Search for the cell housing the specified text and yield its (x, y) center coordinate. 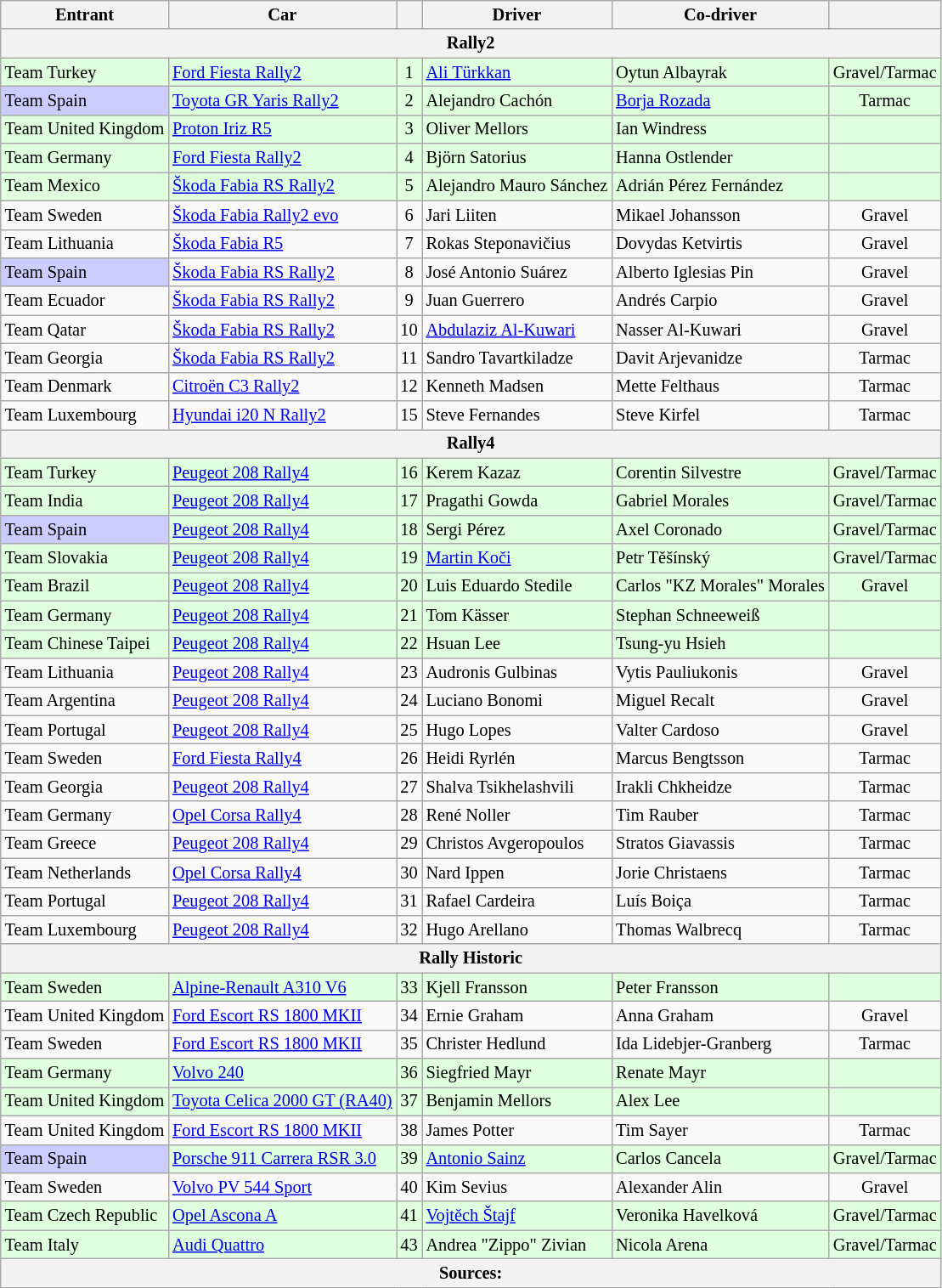
Veronika Havelková (720, 1216)
Ali Türkkan (517, 72)
31 (409, 901)
Rokas Steponavičius (517, 244)
Shalva Tsikhelashvili (517, 787)
26 (409, 758)
Team Mexico (85, 186)
Andrés Carpio (720, 301)
43 (409, 1245)
Rafael Cardeira (517, 901)
Vytis Pauliukonis (720, 672)
32 (409, 929)
Rally Historic (471, 958)
Pragathi Gowda (517, 500)
Škoda Fabia R5 (282, 244)
Petr Těšínský (720, 558)
Sandro Tavartkiladze (517, 358)
Steve Kirfel (720, 415)
6 (409, 215)
Mikael Johansson (720, 215)
29 (409, 844)
41 (409, 1216)
12 (409, 387)
4 (409, 158)
Team Greece (85, 844)
38 (409, 1130)
36 (409, 1073)
Team Argentina (85, 701)
16 (409, 472)
Martin Koči (517, 558)
Alex Lee (720, 1101)
40 (409, 1187)
27 (409, 787)
Team Slovakia (85, 558)
Renate Mayr (720, 1073)
24 (409, 701)
Driver (517, 14)
Car (282, 14)
Kjell Fransson (517, 987)
39 (409, 1159)
Abdulaziz Al-Kuwari (517, 330)
Team India (85, 500)
Alpine-Renault A310 V6 (282, 987)
Hyundai i20 N Rally2 (282, 415)
2 (409, 100)
Dovydas Ketvirtis (720, 244)
Nard Ippen (517, 873)
11 (409, 358)
Mette Felthaus (720, 387)
Corentin Silvestre (720, 472)
Hugo Lopes (517, 730)
Christer Hedlund (517, 1044)
Rally4 (471, 443)
Kim Sevius (517, 1187)
Oliver Mellors (517, 129)
Carlos "KZ Morales" Morales (720, 586)
Audi Quattro (282, 1245)
15 (409, 415)
Anna Graham (720, 1015)
Thomas Walbrecq (720, 929)
Team Czech Republic (85, 1216)
17 (409, 500)
Team Chinese Taipei (85, 644)
Team Ecuador (85, 301)
Volvo 240 (282, 1073)
René Noller (517, 816)
Alejandro Mauro Sánchez (517, 186)
25 (409, 730)
Rally2 (471, 43)
Valter Cardoso (720, 730)
Tim Rauber (720, 816)
Stephan Schneeweiß (720, 615)
Oytun Albayrak (720, 72)
Team Denmark (85, 387)
Irakli Chkheidze (720, 787)
35 (409, 1044)
Steve Fernandes (517, 415)
Luciano Bonomi (517, 701)
Jorie Christaens (720, 873)
1 (409, 72)
Kenneth Madsen (517, 387)
21 (409, 615)
Toyota Celica 2000 GT (RA40) (282, 1101)
19 (409, 558)
Gabriel Morales (720, 500)
7 (409, 244)
23 (409, 672)
Hugo Arellano (517, 929)
Ian Windress (720, 129)
Toyota GR Yaris Rally2 (282, 100)
José Antonio Suárez (517, 272)
8 (409, 272)
Antonio Sainz (517, 1159)
Heidi Ryrlén (517, 758)
Entrant (85, 14)
Team Brazil (85, 586)
Björn Satorius (517, 158)
22 (409, 644)
Tim Sayer (720, 1130)
Proton Iriz R5 (282, 129)
Sergi Pérez (517, 529)
20 (409, 586)
5 (409, 186)
Ernie Graham (517, 1015)
10 (409, 330)
Alejandro Cachón (517, 100)
Team Netherlands (85, 873)
Ford Fiesta Rally4 (282, 758)
Hanna Ostlender (720, 158)
Co-driver (720, 14)
Luis Eduardo Stedile (517, 586)
Luís Boiça (720, 901)
Tsung-yu Hsieh (720, 644)
Team Qatar (85, 330)
Borja Rozada (720, 100)
Alexander Alin (720, 1187)
33 (409, 987)
Sources: (471, 1273)
Nasser Al-Kuwari (720, 330)
37 (409, 1101)
Škoda Fabia Rally2 evo (282, 215)
Christos Avgeropoulos (517, 844)
Kerem Kazaz (517, 472)
Tom Kässer (517, 615)
James Potter (517, 1130)
Davit Arjevanidze (720, 358)
Porsche 911 Carrera RSR 3.0 (282, 1159)
Siegfried Mayr (517, 1073)
9 (409, 301)
Volvo PV 544 Sport (282, 1187)
18 (409, 529)
28 (409, 816)
3 (409, 129)
Opel Ascona A (282, 1216)
Adrián Pérez Fernández (720, 186)
Jari Liiten (517, 215)
Stratos Giavassis (720, 844)
Carlos Cancela (720, 1159)
Ida Lidebjer-Granberg (720, 1044)
Team Italy (85, 1245)
Benjamin Mellors (517, 1101)
Nicola Arena (720, 1245)
Andrea "Zippo" Zivian (517, 1245)
Peter Fransson (720, 987)
34 (409, 1015)
Marcus Bengtsson (720, 758)
Citroën C3 Rally2 (282, 387)
Audronis Gulbinas (517, 672)
Miguel Recalt (720, 701)
Alberto Iglesias Pin (720, 272)
Axel Coronado (720, 529)
30 (409, 873)
Juan Guerrero (517, 301)
Vojtěch Štajf (517, 1216)
Hsuan Lee (517, 644)
